Pinpoint the cell where the given text exists, returning its (x, y) midpoint coordinate. 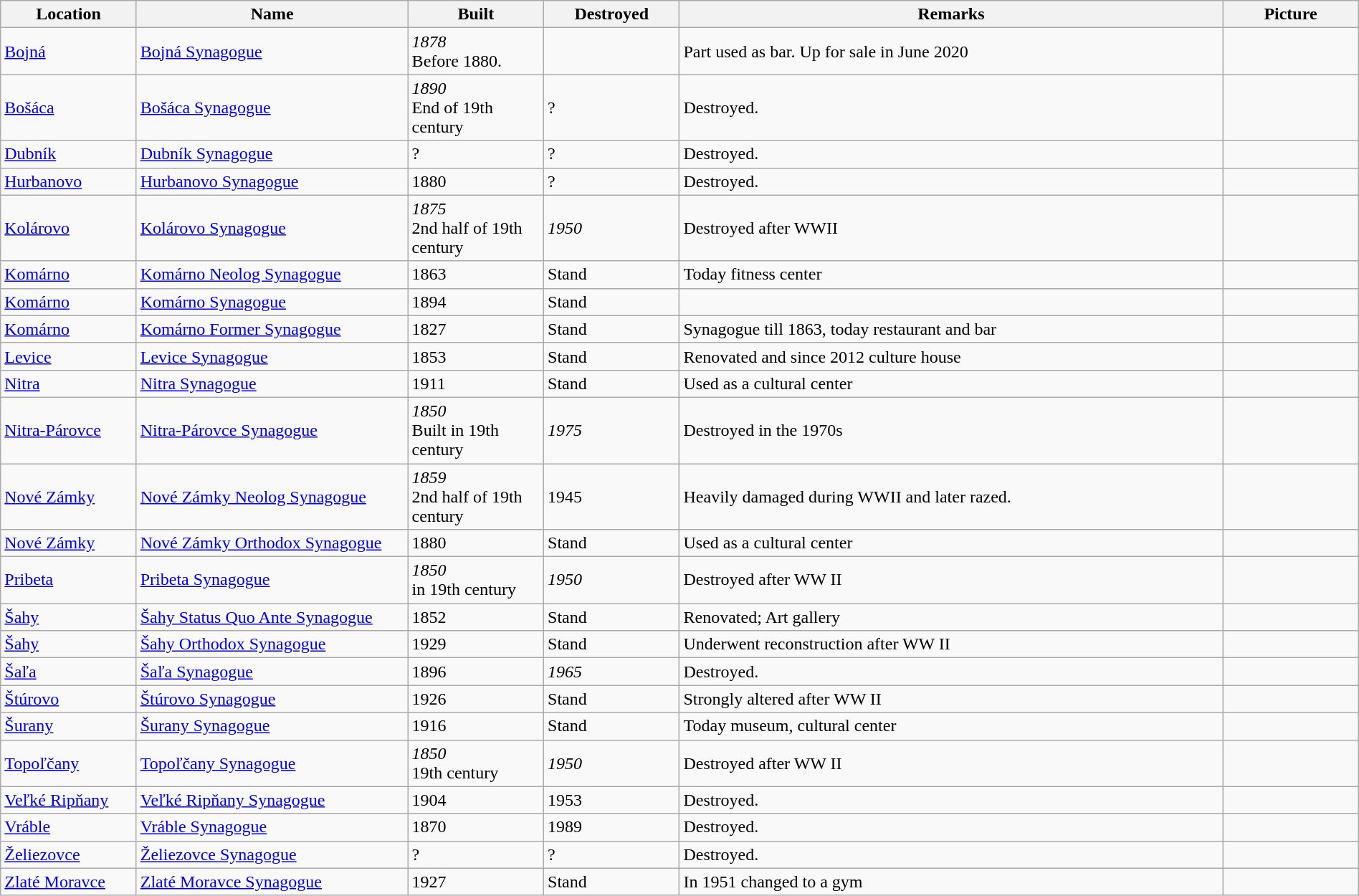
Želiezovce (69, 854)
Topoľčany (69, 763)
1929 (476, 644)
Underwent reconstruction after WW II (951, 644)
1850Built in 19th century (476, 430)
18592nd half of 19th century (476, 496)
1852 (476, 617)
1911 (476, 383)
Destroyed after WWII (951, 228)
Strongly altered after WW II (951, 699)
Štúrovo Synagogue (272, 699)
Štúrovo (69, 699)
1953 (612, 800)
Today fitness center (951, 275)
1870 (476, 827)
Hurbanovo (69, 181)
Name (272, 14)
Built (476, 14)
Picture (1290, 14)
Part used as bar. Up for sale in June 2020 (951, 52)
Nitra Synagogue (272, 383)
Želiezovce Synagogue (272, 854)
Bošáca (69, 108)
185019th century (476, 763)
Pribeta Synagogue (272, 581)
1850 in 19th century (476, 581)
Nové Zámky Orthodox Synagogue (272, 543)
Bošáca Synagogue (272, 108)
Šurany (69, 726)
Šaľa (69, 672)
1916 (476, 726)
Šurany Synagogue (272, 726)
18752nd half of 19th century (476, 228)
Komárno Neolog Synagogue (272, 275)
Šahy Status Quo Ante Synagogue (272, 617)
1894 (476, 302)
Kolárovo Synagogue (272, 228)
Dubník (69, 154)
1853 (476, 356)
Veľké Ripňany (69, 800)
Levice (69, 356)
1827 (476, 329)
Renovated and since 2012 culture house (951, 356)
Zlaté Moravce (69, 882)
1878Before 1880. (476, 52)
Šahy Orthodox Synagogue (272, 644)
1927 (476, 882)
1926 (476, 699)
Nitra (69, 383)
Vráble Synagogue (272, 827)
Komárno Former Synagogue (272, 329)
1904 (476, 800)
1890End of 19th century (476, 108)
Zlaté Moravce Synagogue (272, 882)
Topoľčany Synagogue (272, 763)
1965 (612, 672)
Nové Zámky Neolog Synagogue (272, 496)
Kolárovo (69, 228)
Nitra-Párovce (69, 430)
Komárno Synagogue (272, 302)
Bojná (69, 52)
1989 (612, 827)
Renovated; Art gallery (951, 617)
Dubník Synagogue (272, 154)
Vráble (69, 827)
Bojná Synagogue (272, 52)
Destroyed in the 1970s (951, 430)
Location (69, 14)
Levice Synagogue (272, 356)
1863 (476, 275)
Nitra-Párovce Synagogue (272, 430)
1896 (476, 672)
Hurbanovo Synagogue (272, 181)
Heavily damaged during WWII and later razed. (951, 496)
Destroyed (612, 14)
Synagogue till 1863, today restaurant and bar (951, 329)
In 1951 changed to a gym (951, 882)
Remarks (951, 14)
Šaľa Synagogue (272, 672)
Pribeta (69, 581)
1945 (612, 496)
Today museum, cultural center (951, 726)
1975 (612, 430)
Veľké Ripňany Synagogue (272, 800)
